Capture the cell that displays the provided text and extract its [X, Y] central coordinate. 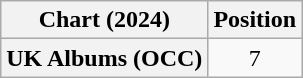
Position [255, 20]
UK Albums (OCC) [104, 58]
7 [255, 58]
Chart (2024) [104, 20]
